Output the [x, y] coordinate of the center of the cell containing the given text.  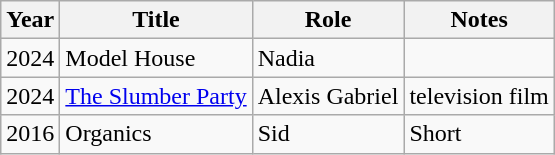
Short [479, 134]
The Slumber Party [156, 96]
television film [479, 96]
2016 [30, 134]
Role [328, 20]
Title [156, 20]
Year [30, 20]
Alexis Gabriel [328, 96]
Notes [479, 20]
Nadia [328, 58]
Model House [156, 58]
Organics [156, 134]
Sid [328, 134]
